Locate the cell with the specified text and output its [x, y] center coordinate. 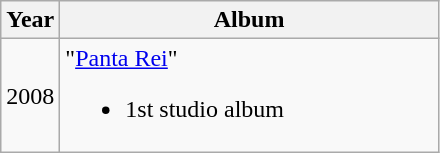
"Panta Rei"1st studio album [250, 96]
Year [30, 20]
2008 [30, 96]
Album [250, 20]
